Return (x, y) of the center of cell containing provided text 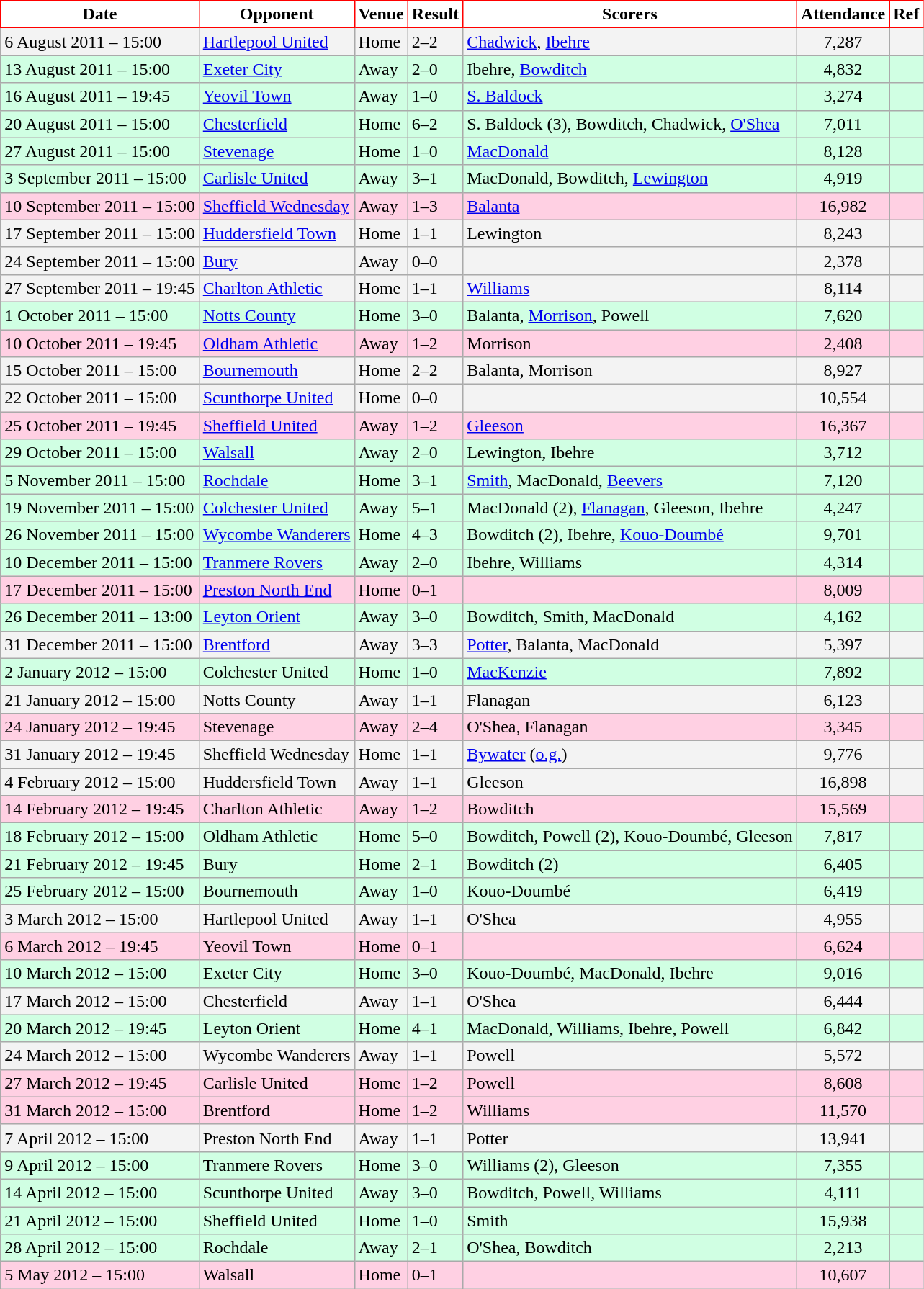
10 March 2012 – 15:00 (99, 974)
2,378 (843, 261)
3 September 2011 – 15:00 (99, 179)
5–0 (435, 837)
3,712 (843, 453)
Bowditch, Powell, Williams (630, 1193)
Potter, Balanta, MacDonald (630, 644)
Attendance (843, 14)
5–1 (435, 508)
Opponent (277, 14)
MacDonald (630, 151)
4,314 (843, 562)
Ibehre, Bowditch (630, 69)
Williams (2), Gleeson (630, 1165)
7,287 (843, 42)
10 December 2011 – 15:00 (99, 562)
O'Shea, Flanagan (630, 727)
26 December 2011 – 13:00 (99, 617)
7 April 2012 – 15:00 (99, 1138)
Bywater (o.g.) (630, 754)
Bowditch, Powell (2), Kouo-Doumbé, Gleeson (630, 837)
Result (435, 14)
Date (99, 14)
3–3 (435, 644)
16,982 (843, 206)
4–1 (435, 1028)
9,016 (843, 974)
1 October 2011 – 15:00 (99, 315)
29 October 2011 – 15:00 (99, 453)
26 November 2011 – 15:00 (99, 535)
7,355 (843, 1165)
27 March 2012 – 19:45 (99, 1083)
2,408 (843, 343)
22 October 2011 – 15:00 (99, 398)
21 April 2012 – 15:00 (99, 1221)
14 February 2012 – 19:45 (99, 809)
8,927 (843, 371)
9,776 (843, 754)
9 April 2012 – 15:00 (99, 1165)
16,898 (843, 781)
Chadwick, Ibehre (630, 42)
15,938 (843, 1221)
Kouo-Doumbé (630, 891)
10 September 2011 – 15:00 (99, 206)
4,162 (843, 617)
6,419 (843, 891)
4,832 (843, 69)
8,114 (843, 288)
Balanta, Morrison (630, 371)
16 August 2011 – 19:45 (99, 96)
13,941 (843, 1138)
Bowditch (630, 809)
28 April 2012 – 15:00 (99, 1248)
4,919 (843, 179)
S. Baldock (3), Bowditch, Chadwick, O'Shea (630, 124)
11,570 (843, 1110)
8,009 (843, 590)
Bowditch, Smith, MacDonald (630, 617)
6 March 2012 – 19:45 (99, 946)
Bowditch (2), Ibehre, Kouo-Doumbé (630, 535)
31 December 2011 – 15:00 (99, 644)
S. Baldock (630, 96)
6,405 (843, 864)
2,213 (843, 1248)
3,345 (843, 727)
5,572 (843, 1056)
5 May 2012 – 15:00 (99, 1275)
MacKenzie (630, 672)
19 November 2011 – 15:00 (99, 508)
25 October 2011 – 19:45 (99, 426)
24 January 2012 – 19:45 (99, 727)
Balanta, Morrison, Powell (630, 315)
6–2 (435, 124)
3 March 2012 – 15:00 (99, 919)
24 September 2011 – 15:00 (99, 261)
Lewington (630, 233)
7,817 (843, 837)
O'Shea, Bowditch (630, 1248)
4,955 (843, 919)
17 March 2012 – 15:00 (99, 1001)
10 October 2011 – 19:45 (99, 343)
Morrison (630, 343)
4–3 (435, 535)
24 March 2012 – 15:00 (99, 1056)
4,247 (843, 508)
5 November 2011 – 15:00 (99, 480)
8,128 (843, 151)
13 August 2011 – 15:00 (99, 69)
4,111 (843, 1193)
Smith, MacDonald, Beevers (630, 480)
6,444 (843, 1001)
Ibehre, Williams (630, 562)
27 September 2011 – 19:45 (99, 288)
6,842 (843, 1028)
3,274 (843, 96)
Ref (906, 14)
Kouo-Doumbé, MacDonald, Ibehre (630, 974)
17 December 2011 – 15:00 (99, 590)
Scorers (630, 14)
Balanta (630, 206)
1–3 (435, 206)
Potter (630, 1138)
20 March 2012 – 19:45 (99, 1028)
8,608 (843, 1083)
5,397 (843, 644)
7,120 (843, 480)
Smith (630, 1221)
MacDonald, Williams, Ibehre, Powell (630, 1028)
15 October 2011 – 15:00 (99, 371)
Venue (381, 14)
31 January 2012 – 19:45 (99, 754)
MacDonald, Bowditch, Lewington (630, 179)
7,892 (843, 672)
7,011 (843, 124)
31 March 2012 – 15:00 (99, 1110)
27 August 2011 – 15:00 (99, 151)
17 September 2011 – 15:00 (99, 233)
10,607 (843, 1275)
21 January 2012 – 15:00 (99, 699)
20 August 2011 – 15:00 (99, 124)
Bowditch (2) (630, 864)
21 February 2012 – 19:45 (99, 864)
7,620 (843, 315)
MacDonald (2), Flanagan, Gleeson, Ibehre (630, 508)
Flanagan (630, 699)
10,554 (843, 398)
6,624 (843, 946)
2 January 2012 – 15:00 (99, 672)
15,569 (843, 809)
9,701 (843, 535)
14 April 2012 – 15:00 (99, 1193)
18 February 2012 – 15:00 (99, 837)
6,123 (843, 699)
25 February 2012 – 15:00 (99, 891)
2–4 (435, 727)
16,367 (843, 426)
8,243 (843, 233)
6 August 2011 – 15:00 (99, 42)
4 February 2012 – 15:00 (99, 781)
Lewington, Ibehre (630, 453)
